Identify which cell holds the provided text, then report its (X, Y) central coordinate. 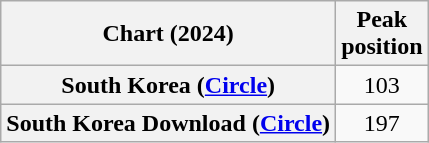
Peakposition (382, 34)
103 (382, 85)
South Korea Download (Circle) (168, 123)
197 (382, 123)
South Korea (Circle) (168, 85)
Chart (2024) (168, 34)
